Determine the (X, Y) coordinate at the center of the cell enclosing the given text.  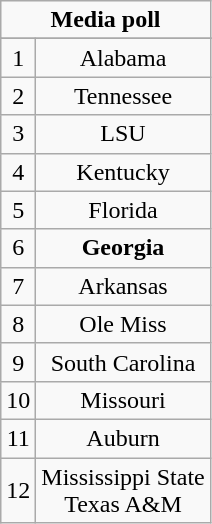
Kentucky (123, 172)
8 (18, 324)
4 (18, 172)
9 (18, 362)
Alabama (123, 58)
Mississippi StateTexas A&M (123, 490)
2 (18, 96)
Media poll (106, 20)
Florida (123, 210)
Ole Miss (123, 324)
5 (18, 210)
7 (18, 286)
South Carolina (123, 362)
Auburn (123, 438)
6 (18, 248)
3 (18, 134)
Missouri (123, 400)
LSU (123, 134)
Georgia (123, 248)
10 (18, 400)
1 (18, 58)
Arkansas (123, 286)
11 (18, 438)
Tennessee (123, 96)
12 (18, 490)
